For the text-containing cell, return its midpoint in [x, y] coordinate format. 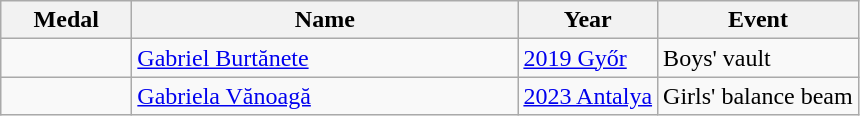
Girls' balance beam [758, 96]
Boys' vault [758, 58]
Year [588, 20]
Event [758, 20]
2023 Antalya [588, 96]
Medal [66, 20]
2019 Győr [588, 58]
Name [325, 20]
Gabriela Vănoagă [325, 96]
Gabriel Burtănete [325, 58]
